From the cell containing the given text, extract its center point as (x, y) coordinate. 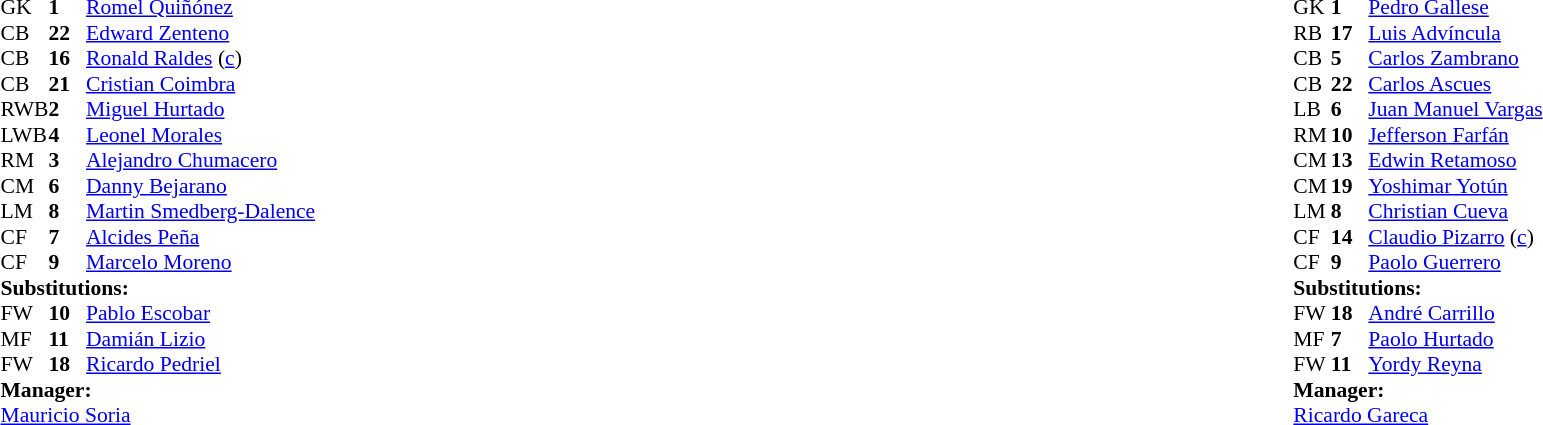
Paolo Guerrero (1455, 263)
16 (67, 59)
Yoshimar Yotún (1455, 186)
Jefferson Farfán (1455, 135)
LWB (24, 135)
Martin Smedberg-Dalence (200, 211)
Juan Manuel Vargas (1455, 109)
Carlos Ascues (1455, 84)
Christian Cueva (1455, 211)
Pablo Escobar (200, 313)
Miguel Hurtado (200, 109)
Alcides Peña (200, 237)
Danny Bejarano (200, 186)
21 (67, 84)
5 (1350, 59)
RWB (24, 109)
Claudio Pizarro (c) (1455, 237)
Luis Advíncula (1455, 33)
André Carrillo (1455, 313)
Paolo Hurtado (1455, 339)
Damián Lizio (200, 339)
LB (1312, 109)
RB (1312, 33)
Ricardo Pedriel (200, 365)
4 (67, 135)
Yordy Reyna (1455, 365)
2 (67, 109)
Edwin Retamoso (1455, 161)
Cristian Coimbra (200, 84)
Marcelo Moreno (200, 263)
3 (67, 161)
Alejandro Chumacero (200, 161)
14 (1350, 237)
19 (1350, 186)
Ronald Raldes (c) (200, 59)
13 (1350, 161)
Leonel Morales (200, 135)
Carlos Zambrano (1455, 59)
17 (1350, 33)
Edward Zenteno (200, 33)
